Determine the (X, Y) coordinate at the center of the cell enclosing the given text.  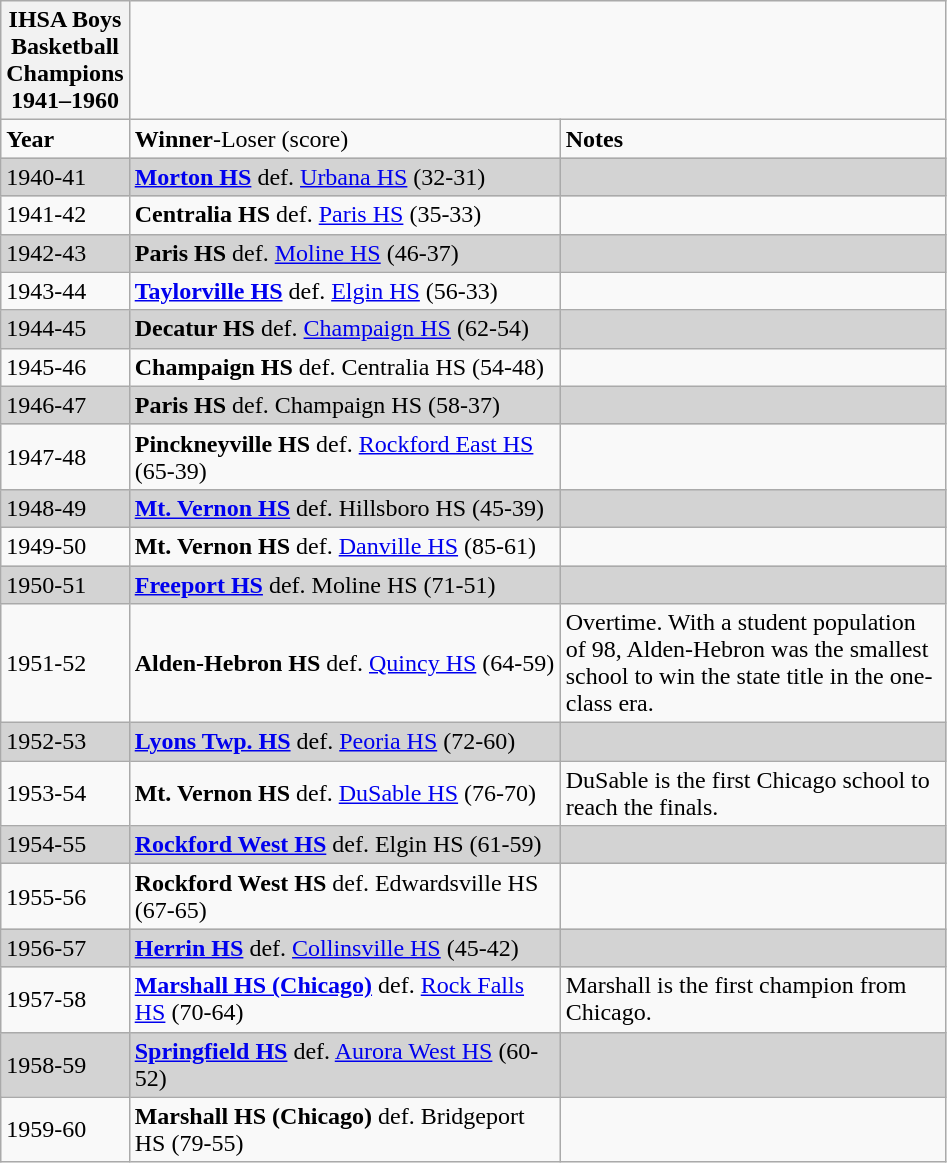
1953-54 (65, 794)
1947-48 (65, 456)
Overtime. With a student population of 98, Alden-Hebron was the smallest school to win the state title in the one-class era. (753, 664)
1959-60 (65, 1130)
1941-42 (65, 215)
1940-41 (65, 177)
1942-43 (65, 253)
Springfield HS def. Aurora West HS (60-52) (344, 1064)
1957-58 (65, 1000)
IHSA Boys Basketball Champions 1941–1960 (65, 60)
Marshall HS (Chicago) def. Bridgeport HS (79-55) (344, 1130)
Lyons Twp. HS def. Peoria HS (72-60) (344, 742)
1943-44 (65, 291)
1955-56 (65, 896)
Herrin HS def. Collinsville HS (45-42) (344, 948)
Centralia HS def. Paris HS (35-33) (344, 215)
Champaign HS def. Centralia HS (54-48) (344, 367)
1950-51 (65, 585)
Decatur HS def. Champaign HS (62-54) (344, 329)
Alden-Hebron HS def. Quincy HS (64-59) (344, 664)
Paris HS def. Moline HS (46-37) (344, 253)
1944-45 (65, 329)
Mt. Vernon HS def. DuSable HS (76-70) (344, 794)
Paris HS def. Champaign HS (58-37) (344, 405)
1952-53 (65, 742)
1945-46 (65, 367)
Rockford West HS def. Elgin HS (61-59) (344, 845)
1951-52 (65, 664)
Marshall HS (Chicago) def. Rock Falls HS (70-64) (344, 1000)
Freeport HS def. Moline HS (71-51) (344, 585)
1948-49 (65, 508)
1949-50 (65, 546)
1946-47 (65, 405)
Year (65, 139)
Taylorville HS def. Elgin HS (56-33) (344, 291)
1956-57 (65, 948)
Mt. Vernon HS def. Hillsboro HS (45-39) (344, 508)
Pinckneyville HS def. Rockford East HS (65-39) (344, 456)
Morton HS def. Urbana HS (32-31) (344, 177)
Mt. Vernon HS def. Danville HS (85-61) (344, 546)
Rockford West HS def. Edwardsville HS (67-65) (344, 896)
1958-59 (65, 1064)
Marshall is the first champion from Chicago. (753, 1000)
DuSable is the first Chicago school to reach the finals. (753, 794)
Notes (753, 139)
Winner-Loser (score) (344, 139)
1954-55 (65, 845)
